From the cell containing the given text, extract its center point as (X, Y) coordinate. 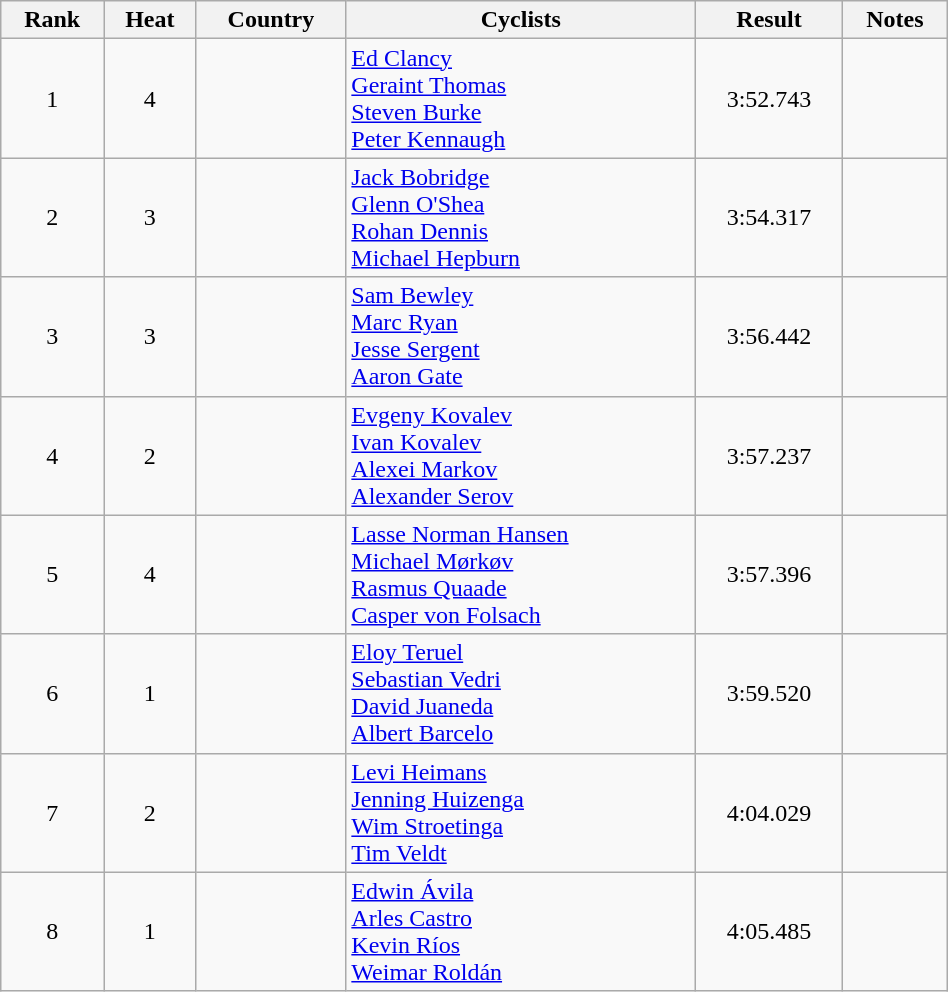
3:57.237 (770, 456)
3:57.396 (770, 574)
Evgeny KovalevIvan KovalevAlexei MarkovAlexander Serov (521, 456)
Heat (150, 20)
4:05.485 (770, 932)
3:52.743 (770, 98)
Cyclists (521, 20)
Result (770, 20)
Country (271, 20)
8 (52, 932)
3:56.442 (770, 336)
Rank (52, 20)
5 (52, 574)
Lasse Norman HansenMichael MørkøvRasmus QuaadeCasper von Folsach (521, 574)
Ed ClancyGeraint ThomasSteven BurkePeter Kennaugh (521, 98)
4:04.029 (770, 812)
Levi HeimansJenning HuizengaWim StroetingaTim Veldt (521, 812)
Notes (894, 20)
Sam BewleyMarc RyanJesse SergentAaron Gate (521, 336)
7 (52, 812)
Eloy TeruelSebastian VedriDavid JuanedaAlbert Barcelo (521, 694)
6 (52, 694)
3:54.317 (770, 218)
3:59.520 (770, 694)
Jack BobridgeGlenn O'SheaRohan DennisMichael Hepburn (521, 218)
Edwin ÁvilaArles CastroKevin RíosWeimar Roldán (521, 932)
